Find where the given text appears and provide that cell's center as [x, y] coordinate. 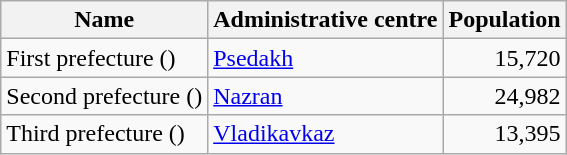
Psedakh [326, 58]
Name [104, 20]
Vladikavkaz [326, 134]
First prefecture () [104, 58]
13,395 [504, 134]
Nazran [326, 96]
Second prefecture () [104, 96]
Population [504, 20]
15,720 [504, 58]
Administrative centre [326, 20]
Third prefecture () [104, 134]
24,982 [504, 96]
